Extract the (x, y) coordinate from the center of the cell holding the provided text.  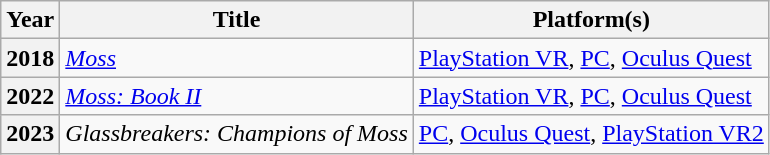
Glassbreakers: Champions of Moss (237, 134)
Platform(s) (591, 20)
2023 (30, 134)
PC, Oculus Quest, PlayStation VR2 (591, 134)
Moss (237, 58)
2022 (30, 96)
2018 (30, 58)
Title (237, 20)
Moss: Book II (237, 96)
Year (30, 20)
